From the cell containing the given text, extract its center point as [x, y] coordinate. 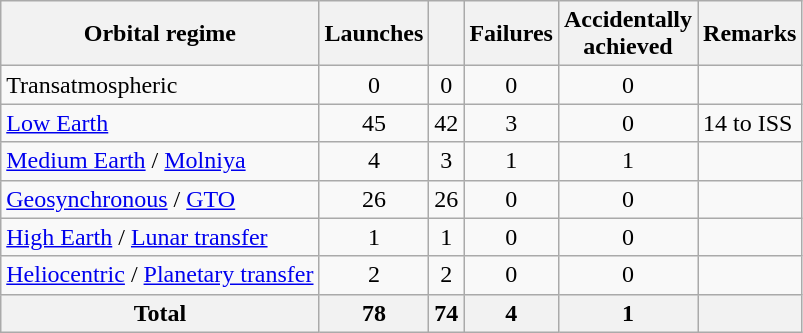
Failures [512, 34]
Low Earth [160, 123]
Transatmospheric [160, 85]
78 [374, 313]
74 [446, 313]
Remarks [750, 34]
42 [446, 123]
45 [374, 123]
Accidentallyachieved [628, 34]
Geosynchronous / GTO [160, 199]
Orbital regime [160, 34]
14 to ISS [750, 123]
Heliocentric / Planetary transfer [160, 275]
Launches [374, 34]
Medium Earth / Molniya [160, 161]
High Earth / Lunar transfer [160, 237]
Total [160, 313]
